Output the (x, y) coordinate of the center of the cell containing the given text.  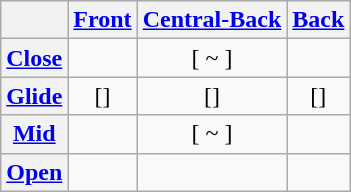
Mid (34, 134)
Close (34, 58)
Front (102, 20)
Glide (34, 96)
Back (318, 20)
Open (34, 172)
Central-Back (212, 20)
